Output the [X, Y] coordinate of the center of the cell containing the given text.  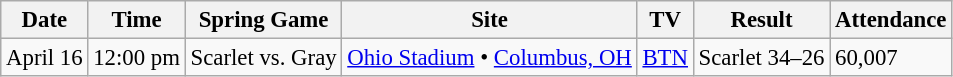
Site [490, 20]
Scarlet 34–26 [761, 58]
TV [665, 20]
60,007 [891, 58]
Date [44, 20]
Time [136, 20]
12:00 pm [136, 58]
Scarlet vs. Gray [264, 58]
April 16 [44, 58]
Result [761, 20]
Attendance [891, 20]
Ohio Stadium • Columbus, OH [490, 58]
BTN [665, 58]
Spring Game [264, 20]
